Provide the (X, Y) coordinate of the cell's center where the given text is located.  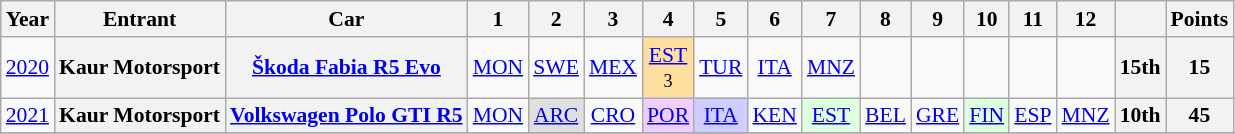
CRO (613, 116)
BEL (886, 116)
Car (346, 19)
ARC (556, 116)
8 (886, 19)
1 (498, 19)
15 (1200, 68)
10 (986, 19)
GRE (938, 116)
ESP (1032, 116)
2021 (28, 116)
SWE (556, 68)
KEN (774, 116)
EST (831, 116)
EST3 (668, 68)
5 (720, 19)
Year (28, 19)
12 (1086, 19)
6 (774, 19)
Volkswagen Polo GTI R5 (346, 116)
15th (1140, 68)
TUR (720, 68)
Entrant (140, 19)
4 (668, 19)
11 (1032, 19)
45 (1200, 116)
FIN (986, 116)
Points (1200, 19)
2 (556, 19)
POR (668, 116)
2020 (28, 68)
10th (1140, 116)
MEX (613, 68)
7 (831, 19)
Škoda Fabia R5 Evo (346, 68)
9 (938, 19)
3 (613, 19)
